Detect which cell encompasses the target text, then output its [X, Y] center coordinate. 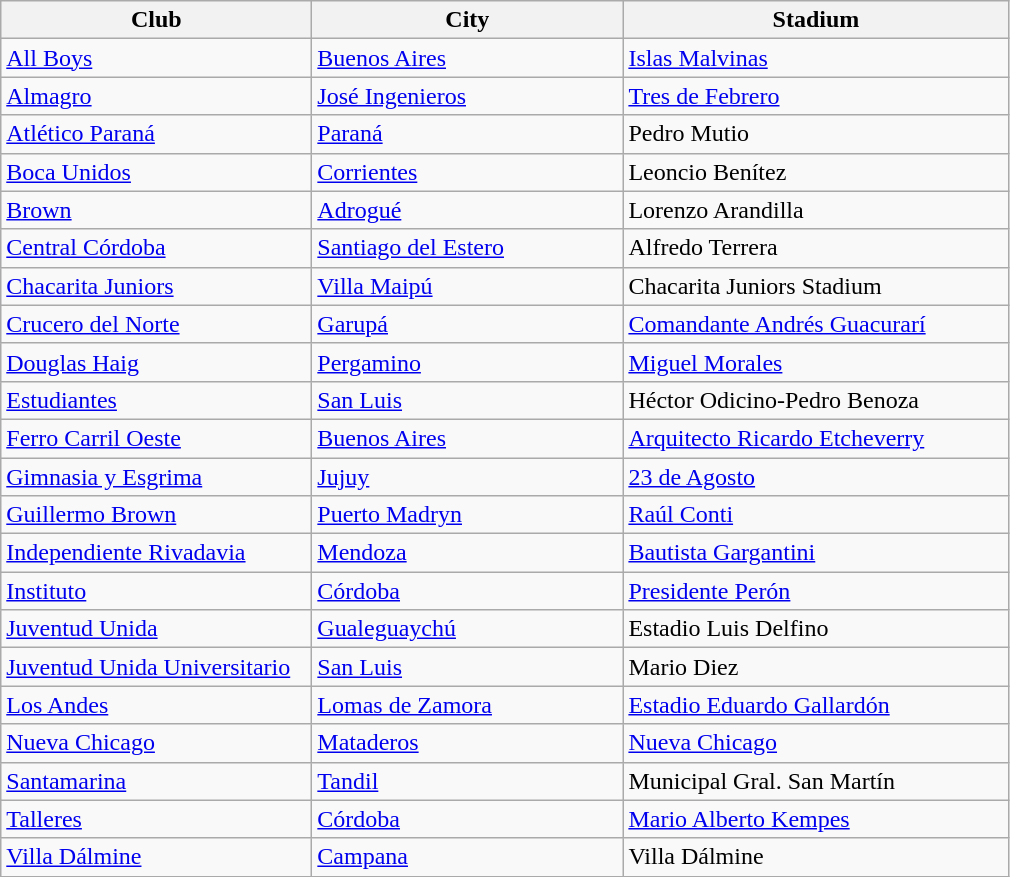
Mendoza [468, 553]
Brown [156, 210]
Campana [468, 857]
Corrientes [468, 172]
Bautista Gargantini [816, 553]
Alfredo Terrera [816, 248]
Central Córdoba [156, 248]
Tandil [468, 781]
Miguel Morales [816, 362]
Douglas Haig [156, 362]
Lomas de Zamora [468, 705]
Chacarita Juniors [156, 286]
All Boys [156, 58]
Gualeguaychú [468, 629]
Héctor Odicino-Pedro Benoza [816, 400]
Club [156, 20]
Leoncio Benítez [816, 172]
José Ingenieros [468, 96]
Paraná [468, 134]
Estadio Luis Delfino [816, 629]
Santiago del Estero [468, 248]
Santamarina [156, 781]
Independiente Rivadavia [156, 553]
City [468, 20]
Los Andes [156, 705]
Lorenzo Arandilla [816, 210]
Pedro Mutio [816, 134]
Pergamino [468, 362]
Estudiantes [156, 400]
Atlético Paraná [156, 134]
Villa Maipú [468, 286]
Municipal Gral. San Martín [816, 781]
Boca Unidos [156, 172]
Chacarita Juniors Stadium [816, 286]
Estadio Eduardo Gallardón [816, 705]
Arquitecto Ricardo Etcheverry [816, 438]
Adrogué [468, 210]
Juventud Unida Universitario [156, 667]
Garupá [468, 324]
Almagro [156, 96]
Mataderos [468, 743]
Instituto [156, 591]
Crucero del Norte [156, 324]
Ferro Carril Oeste [156, 438]
Tres de Febrero [816, 96]
Guillermo Brown [156, 515]
Gimnasia y Esgrima [156, 477]
Comandante Andrés Guacurarí [816, 324]
Puerto Madryn [468, 515]
Talleres [156, 819]
Mario Diez [816, 667]
Juventud Unida [156, 629]
Islas Malvinas [816, 58]
Raúl Conti [816, 515]
23 de Agosto [816, 477]
Presidente Perón [816, 591]
Stadium [816, 20]
Jujuy [468, 477]
Mario Alberto Kempes [816, 819]
